Detect which cell encompasses the target text, then output its (x, y) center coordinate. 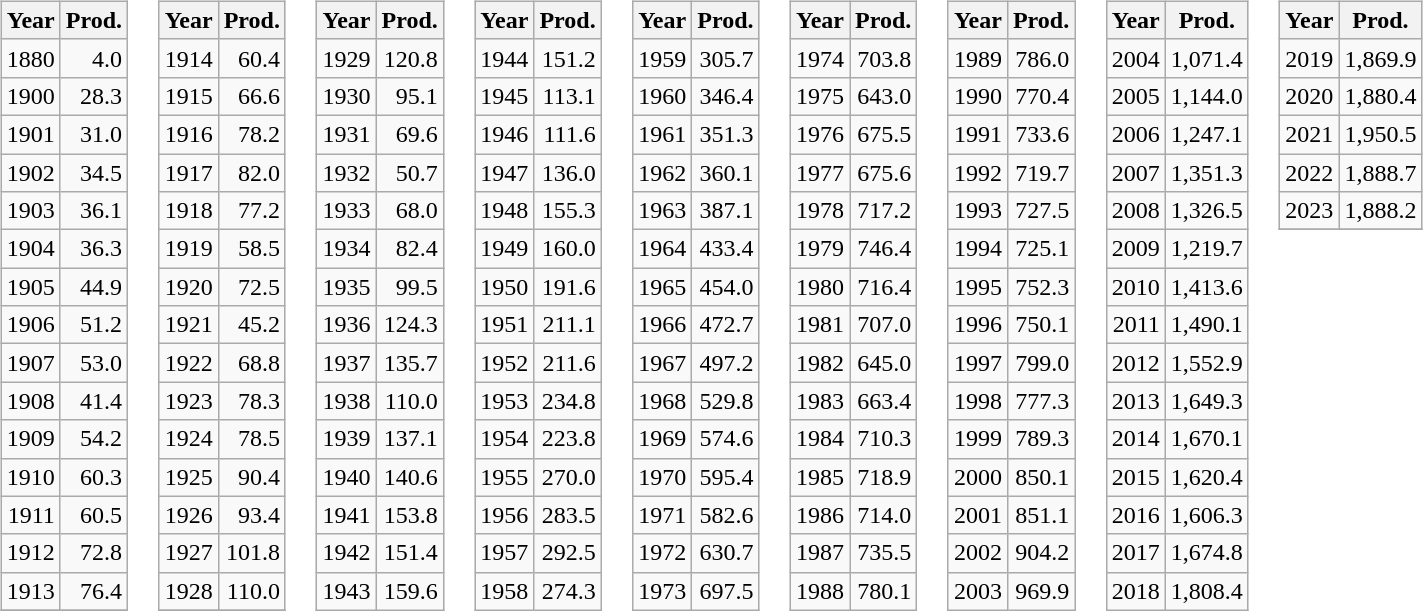
2008 (1136, 211)
82.4 (410, 249)
716.4 (884, 287)
1943 (346, 591)
346.4 (726, 96)
2003 (978, 591)
234.8 (568, 401)
191.6 (568, 287)
1970 (662, 477)
2023 (1310, 211)
1901 (30, 134)
630.7 (726, 553)
770.4 (1040, 96)
718.9 (884, 477)
1,950.5 (1380, 134)
1900 (30, 96)
1923 (188, 401)
1983 (820, 401)
727.5 (1040, 211)
1,326.5 (1206, 211)
1925 (188, 477)
1990 (978, 96)
2014 (1136, 439)
1927 (188, 553)
1,808.4 (1206, 591)
360.1 (726, 173)
54.2 (94, 439)
1907 (30, 363)
663.4 (884, 401)
2017 (1136, 553)
60.4 (252, 58)
66.6 (252, 96)
1903 (30, 211)
1981 (820, 325)
2021 (1310, 134)
34.5 (94, 173)
2018 (1136, 591)
1,620.4 (1206, 477)
387.1 (726, 211)
60.3 (94, 477)
703.8 (884, 58)
1978 (820, 211)
1928 (188, 591)
1994 (978, 249)
151.4 (410, 553)
780.1 (884, 591)
1938 (346, 401)
270.0 (568, 477)
2016 (1136, 515)
574.6 (726, 439)
78.2 (252, 134)
2001 (978, 515)
1987 (820, 553)
1918 (188, 211)
68.8 (252, 363)
1953 (504, 401)
305.7 (726, 58)
2007 (1136, 173)
60.5 (94, 515)
1988 (820, 591)
69.6 (410, 134)
211.6 (568, 363)
1908 (30, 401)
50.7 (410, 173)
155.3 (568, 211)
1976 (820, 134)
1959 (662, 58)
735.5 (884, 553)
1,071.4 (1206, 58)
1906 (30, 325)
1904 (30, 249)
1,888.7 (1380, 173)
904.2 (1040, 553)
93.4 (252, 515)
68.0 (410, 211)
1980 (820, 287)
124.3 (410, 325)
274.3 (568, 591)
1993 (978, 211)
1,351.3 (1206, 173)
1957 (504, 553)
76.4 (94, 591)
153.8 (410, 515)
1951 (504, 325)
969.9 (1040, 591)
1921 (188, 325)
1997 (978, 363)
1974 (820, 58)
1982 (820, 363)
1960 (662, 96)
2019 (1310, 58)
1,888.2 (1380, 211)
1,413.6 (1206, 287)
1915 (188, 96)
1909 (30, 439)
1926 (188, 515)
789.3 (1040, 439)
2022 (1310, 173)
1944 (504, 58)
1972 (662, 553)
1963 (662, 211)
223.8 (568, 439)
746.4 (884, 249)
710.3 (884, 439)
1995 (978, 287)
851.1 (1040, 515)
159.6 (410, 591)
1937 (346, 363)
1940 (346, 477)
529.8 (726, 401)
1,649.3 (1206, 401)
1930 (346, 96)
135.7 (410, 363)
2009 (1136, 249)
1931 (346, 134)
1946 (504, 134)
41.4 (94, 401)
719.7 (1040, 173)
1,552.9 (1206, 363)
1934 (346, 249)
1913 (30, 591)
1924 (188, 439)
1880 (30, 58)
697.5 (726, 591)
2002 (978, 553)
733.6 (1040, 134)
1998 (978, 401)
645.0 (884, 363)
1932 (346, 173)
120.8 (410, 58)
160.0 (568, 249)
1929 (346, 58)
31.0 (94, 134)
1971 (662, 515)
595.4 (726, 477)
45.2 (252, 325)
1977 (820, 173)
1939 (346, 439)
1,490.1 (1206, 325)
707.0 (884, 325)
725.1 (1040, 249)
1,670.1 (1206, 439)
351.3 (726, 134)
1,674.8 (1206, 553)
2000 (978, 477)
1947 (504, 173)
1966 (662, 325)
1,219.7 (1206, 249)
72.5 (252, 287)
1992 (978, 173)
1905 (30, 287)
643.0 (884, 96)
2004 (1136, 58)
850.1 (1040, 477)
1922 (188, 363)
4.0 (94, 58)
1917 (188, 173)
2013 (1136, 401)
1942 (346, 553)
675.6 (884, 173)
1952 (504, 363)
1985 (820, 477)
1916 (188, 134)
151.2 (568, 58)
1935 (346, 287)
2011 (1136, 325)
1989 (978, 58)
786.0 (1040, 58)
717.2 (884, 211)
454.0 (726, 287)
675.5 (884, 134)
1964 (662, 249)
1920 (188, 287)
136.0 (568, 173)
750.1 (1040, 325)
77.2 (252, 211)
1919 (188, 249)
1965 (662, 287)
497.2 (726, 363)
82.0 (252, 173)
137.1 (410, 439)
1,606.3 (1206, 515)
1955 (504, 477)
101.8 (252, 553)
44.9 (94, 287)
1954 (504, 439)
1975 (820, 96)
1945 (504, 96)
211.1 (568, 325)
2012 (1136, 363)
777.3 (1040, 401)
283.5 (568, 515)
1950 (504, 287)
1936 (346, 325)
140.6 (410, 477)
1912 (30, 553)
1967 (662, 363)
1948 (504, 211)
433.4 (726, 249)
752.3 (1040, 287)
2020 (1310, 96)
1979 (820, 249)
1,144.0 (1206, 96)
1986 (820, 515)
1999 (978, 439)
72.8 (94, 553)
53.0 (94, 363)
78.5 (252, 439)
113.1 (568, 96)
1962 (662, 173)
36.3 (94, 249)
2010 (1136, 287)
1961 (662, 134)
111.6 (568, 134)
1914 (188, 58)
1969 (662, 439)
292.5 (568, 553)
1958 (504, 591)
1911 (30, 515)
582.6 (726, 515)
1,869.9 (1380, 58)
58.5 (252, 249)
472.7 (726, 325)
1,880.4 (1380, 96)
36.1 (94, 211)
90.4 (252, 477)
714.0 (884, 515)
28.3 (94, 96)
1949 (504, 249)
1968 (662, 401)
2015 (1136, 477)
99.5 (410, 287)
1,247.1 (1206, 134)
1996 (978, 325)
78.3 (252, 401)
1991 (978, 134)
1910 (30, 477)
1933 (346, 211)
51.2 (94, 325)
1956 (504, 515)
95.1 (410, 96)
1973 (662, 591)
1984 (820, 439)
1941 (346, 515)
2006 (1136, 134)
799.0 (1040, 363)
2005 (1136, 96)
1902 (30, 173)
